For the text-containing cell, return its midpoint in [X, Y] coordinate format. 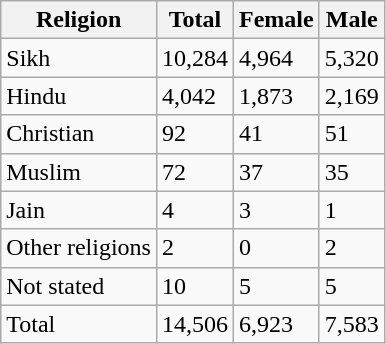
Muslim [79, 172]
Christian [79, 134]
41 [277, 134]
0 [277, 248]
1 [352, 210]
37 [277, 172]
Religion [79, 20]
2,169 [352, 96]
3 [277, 210]
92 [194, 134]
10 [194, 286]
Jain [79, 210]
10,284 [194, 58]
Male [352, 20]
4 [194, 210]
4,042 [194, 96]
Not stated [79, 286]
7,583 [352, 324]
4,964 [277, 58]
Female [277, 20]
51 [352, 134]
35 [352, 172]
14,506 [194, 324]
Hindu [79, 96]
5,320 [352, 58]
Other religions [79, 248]
Sikh [79, 58]
6,923 [277, 324]
1,873 [277, 96]
72 [194, 172]
